Determine the (x, y) coordinate at the center of the cell enclosing the given text.  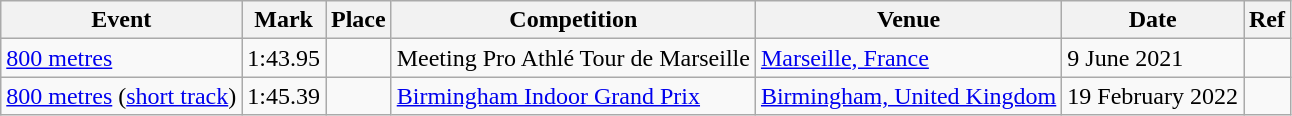
800 metres (short track) (122, 96)
Date (1153, 20)
1:45.39 (284, 96)
Venue (908, 20)
9 June 2021 (1153, 58)
Competition (573, 20)
Ref (1268, 20)
Birmingham, United Kingdom (908, 96)
800 metres (122, 58)
Marseille, France (908, 58)
Meeting Pro Athlé Tour de Marseille (573, 58)
19 February 2022 (1153, 96)
Birmingham Indoor Grand Prix (573, 96)
Place (359, 20)
1:43.95 (284, 58)
Mark (284, 20)
Event (122, 20)
